Pinpoint the cell where the given text exists, returning its (x, y) midpoint coordinate. 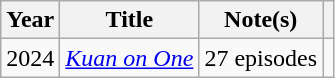
Note(s) (261, 20)
Title (130, 20)
27 episodes (261, 58)
2024 (30, 58)
Year (30, 20)
Kuan on One (130, 58)
